Capture the cell that displays the provided text and extract its (x, y) central coordinate. 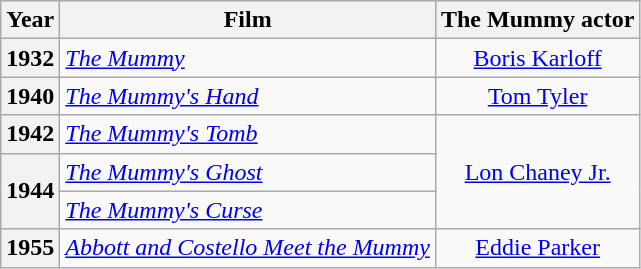
Abbott and Costello Meet the Mummy (248, 248)
The Mummy's Curse (248, 210)
The Mummy's Tomb (248, 134)
1940 (30, 96)
Lon Chaney Jr. (537, 172)
Tom Tyler (537, 96)
1955 (30, 248)
The Mummy's Hand (248, 96)
1944 (30, 191)
Film (248, 20)
1932 (30, 58)
1942 (30, 134)
The Mummy's Ghost (248, 172)
Year (30, 20)
The Mummy (248, 58)
Eddie Parker (537, 248)
Boris Karloff (537, 58)
The Mummy actor (537, 20)
